Output the [x, y] coordinate of the center of the cell containing the given text.  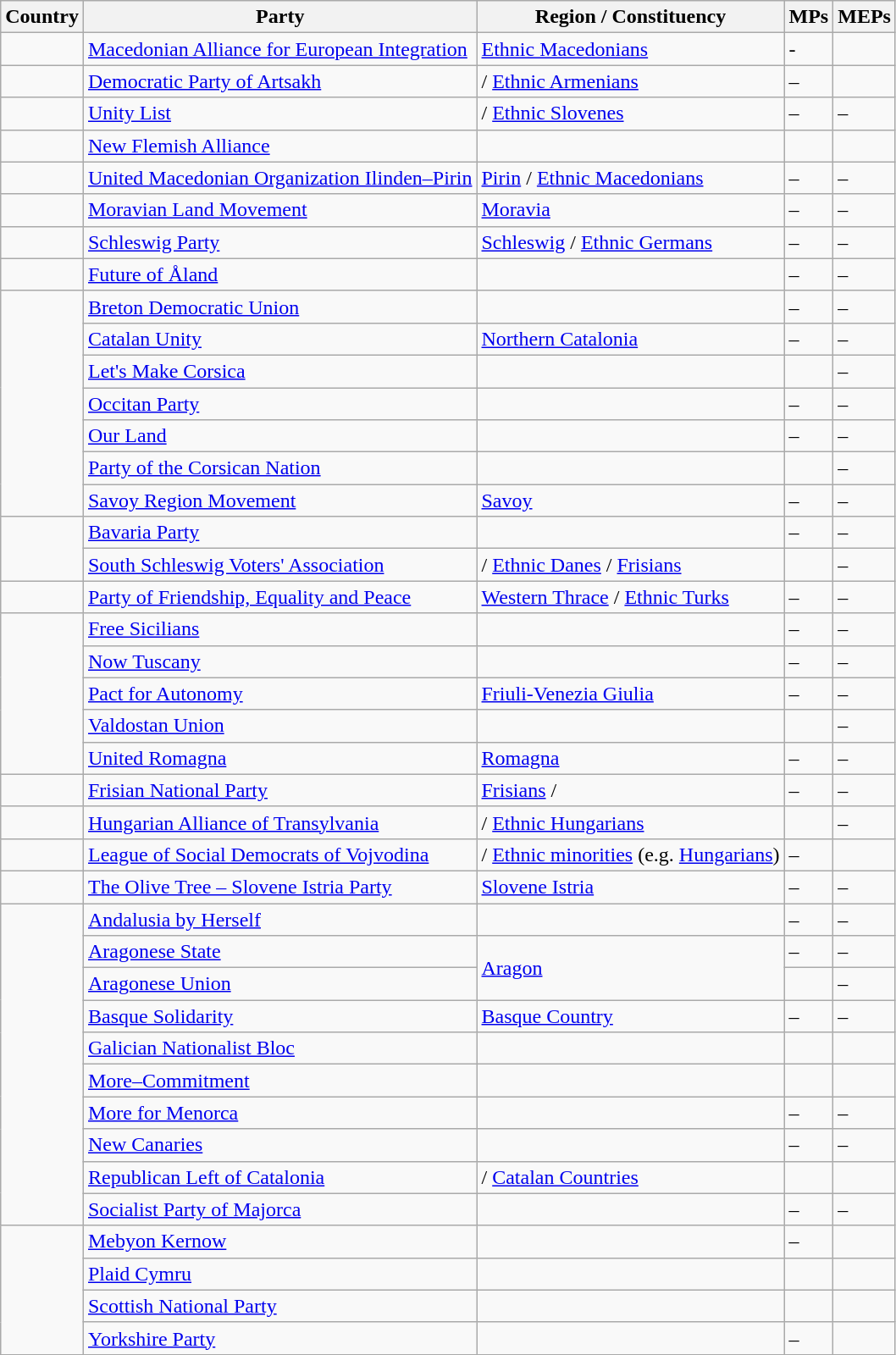
New Flemish Alliance [279, 146]
New Canaries [279, 1145]
MEPs [865, 17]
The Olive Tree – Slovene Istria Party [279, 887]
Future of Åland [279, 274]
More for Menorca [279, 1113]
/ Ethnic Armenians [630, 81]
Party of the Corsican Nation [279, 468]
League of Social Democrats of Vojvodina [279, 854]
Country [42, 17]
Unity List [279, 113]
Plaid Cymru [279, 1274]
/ Ethnic Danes / Frisians [630, 565]
Let's Make Corsica [279, 371]
Bavaria Party [279, 533]
Scottish National Party [279, 1306]
Aragonese State [279, 952]
Free Sicilians [279, 629]
Savoy Region Movement [279, 501]
Occitan Party [279, 404]
Party of Friendship, Equality and Peace [279, 597]
Now Tuscany [279, 661]
/ Ethnic Hungarians [630, 822]
Schleswig / Ethnic Germans [630, 242]
Friuli-Venezia Giulia [630, 694]
Western Thrace / Ethnic Turks [630, 597]
Macedonian Alliance for European Integration [279, 49]
Hungarian Alliance of Transylvania [279, 822]
Basque Solidarity [279, 1016]
Frisian National Party [279, 790]
Socialist Party of Majorca [279, 1209]
Galician Nationalist Bloc [279, 1048]
Frisians / [630, 790]
United Macedonian Organization Ilinden–Pirin [279, 178]
Party [279, 17]
Northern Catalonia [630, 339]
Mebyon Kernow [279, 1242]
Andalusia by Herself [279, 919]
Yorkshire Party [279, 1338]
Pact for Autonomy [279, 694]
Basque Country [630, 1016]
Pirin / Ethnic Macedonians [630, 178]
Democratic Party of Artsakh [279, 81]
Slovene Istria [630, 887]
Ethnic Macedonians [630, 49]
/ Ethnic Slovenes [630, 113]
Region / Constituency [630, 17]
Romagna [630, 758]
More–Commitment [279, 1081]
South Schleswig Voters' Association [279, 565]
/ Catalan Countries [630, 1177]
/ Ethnic minorities (e.g. Hungarians) [630, 854]
Valdostan Union [279, 726]
Schleswig Party [279, 242]
Aragonese Union [279, 984]
Aragon [630, 968]
- [809, 49]
Republican Left of Catalonia [279, 1177]
Breton Democratic Union [279, 307]
Our Land [279, 436]
Moravian Land Movement [279, 210]
United Romagna [279, 758]
Catalan Unity [279, 339]
Savoy [630, 501]
MPs [809, 17]
Moravia [630, 210]
